Provide the (X, Y) coordinate of the cell's center where the given text is located.  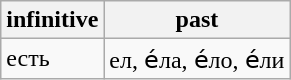
infinitive (52, 20)
есть (52, 59)
ел, е́ла, е́ло, е́ли (197, 59)
past (197, 20)
